Detect which cell encompasses the target text, then output its [X, Y] center coordinate. 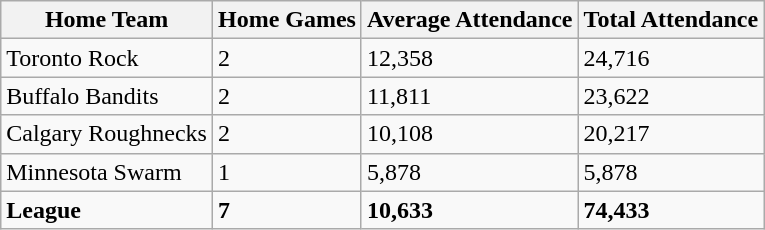
20,217 [671, 134]
Minnesota Swarm [107, 172]
10,108 [470, 134]
7 [286, 210]
Average Attendance [470, 20]
10,633 [470, 210]
11,811 [470, 96]
Total Attendance [671, 20]
League [107, 210]
Home Team [107, 20]
12,358 [470, 58]
Home Games [286, 20]
Calgary Roughnecks [107, 134]
Buffalo Bandits [107, 96]
1 [286, 172]
Toronto Rock [107, 58]
24,716 [671, 58]
23,622 [671, 96]
74,433 [671, 210]
